Return (x, y) of the center of cell containing provided text 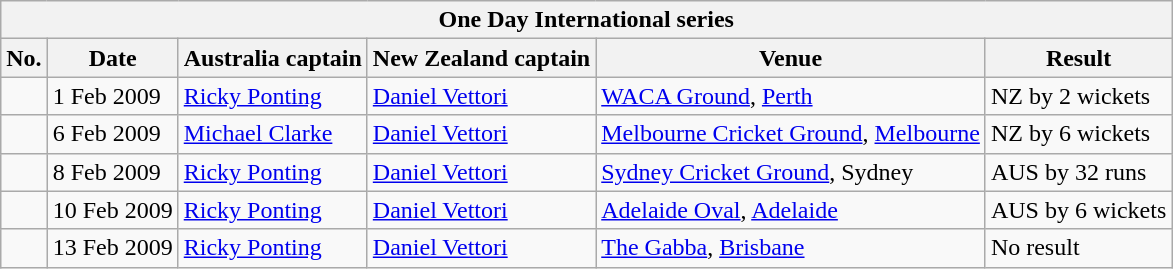
Michael Clarke (272, 134)
WACA Ground, Perth (791, 96)
Australia captain (272, 58)
Adelaide Oval, Adelaide (791, 210)
13 Feb 2009 (112, 248)
NZ by 2 wickets (1078, 96)
Result (1078, 58)
8 Feb 2009 (112, 172)
New Zealand captain (481, 58)
Sydney Cricket Ground, Sydney (791, 172)
1 Feb 2009 (112, 96)
One Day International series (586, 20)
6 Feb 2009 (112, 134)
Venue (791, 58)
Melbourne Cricket Ground, Melbourne (791, 134)
10 Feb 2009 (112, 210)
No. (24, 58)
Date (112, 58)
NZ by 6 wickets (1078, 134)
AUS by 32 runs (1078, 172)
The Gabba, Brisbane (791, 248)
No result (1078, 248)
AUS by 6 wickets (1078, 210)
